Pinpoint the cell where the given text exists, returning its (x, y) midpoint coordinate. 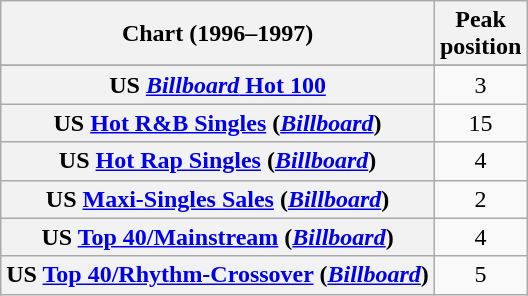
US Top 40/Rhythm-Crossover (Billboard) (218, 275)
US Hot Rap Singles (Billboard) (218, 161)
US Maxi-Singles Sales (Billboard) (218, 199)
15 (480, 123)
US Billboard Hot 100 (218, 85)
2 (480, 199)
5 (480, 275)
US Top 40/Mainstream (Billboard) (218, 237)
US Hot R&B Singles (Billboard) (218, 123)
3 (480, 85)
Chart (1996–1997) (218, 34)
Peakposition (480, 34)
